Determine the (X, Y) coordinate at the center of the cell enclosing the given text.  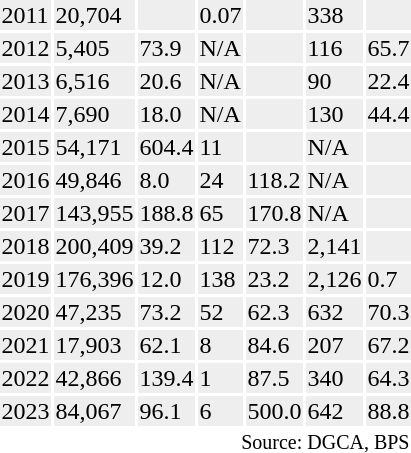
47,235 (94, 312)
90 (334, 81)
2021 (26, 345)
2017 (26, 213)
64.3 (388, 378)
84,067 (94, 411)
642 (334, 411)
1 (220, 378)
24 (220, 180)
42,866 (94, 378)
2020 (26, 312)
340 (334, 378)
54,171 (94, 147)
73.9 (166, 48)
11 (220, 147)
5,405 (94, 48)
170.8 (274, 213)
112 (220, 246)
67.2 (388, 345)
88.8 (388, 411)
116 (334, 48)
70.3 (388, 312)
207 (334, 345)
2019 (26, 279)
44.4 (388, 114)
2,126 (334, 279)
2,141 (334, 246)
2011 (26, 15)
632 (334, 312)
73.2 (166, 312)
143,955 (94, 213)
6 (220, 411)
118.2 (274, 180)
17,903 (94, 345)
18.0 (166, 114)
338 (334, 15)
96.1 (166, 411)
62.1 (166, 345)
138 (220, 279)
176,396 (94, 279)
23.2 (274, 279)
2014 (26, 114)
130 (334, 114)
49,846 (94, 180)
39.2 (166, 246)
2015 (26, 147)
604.4 (166, 147)
0.07 (220, 15)
2012 (26, 48)
200,409 (94, 246)
2016 (26, 180)
7,690 (94, 114)
8 (220, 345)
52 (220, 312)
22.4 (388, 81)
87.5 (274, 378)
2022 (26, 378)
84.6 (274, 345)
2023 (26, 411)
2018 (26, 246)
65.7 (388, 48)
139.4 (166, 378)
6,516 (94, 81)
20,704 (94, 15)
2013 (26, 81)
500.0 (274, 411)
72.3 (274, 246)
8.0 (166, 180)
12.0 (166, 279)
188.8 (166, 213)
62.3 (274, 312)
0.7 (388, 279)
20.6 (166, 81)
65 (220, 213)
